Locate the cell with the specified text and output its (X, Y) center coordinate. 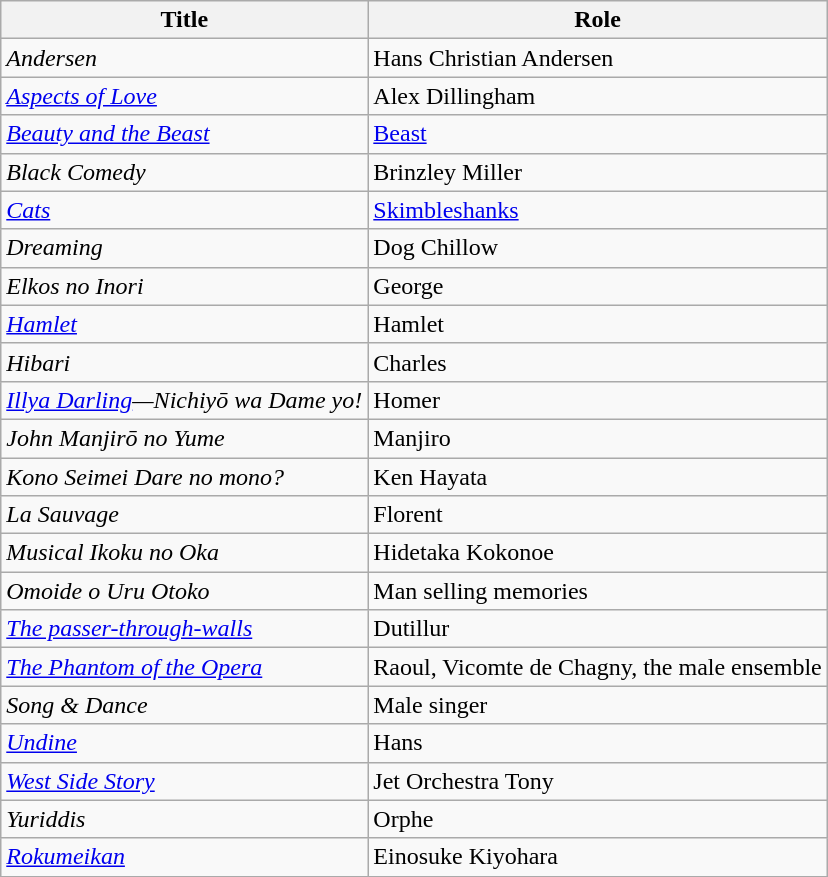
Hans Christian Andersen (598, 58)
Manjiro (598, 438)
Omoide o Uru Otoko (184, 591)
The passer-through-walls (184, 629)
George (598, 286)
The Phantom of the Opera (184, 667)
Male singer (598, 705)
Hibari (184, 362)
La Sauvage (184, 515)
Homer (598, 400)
Title (184, 20)
Andersen (184, 58)
Black Comedy (184, 172)
Orphe (598, 819)
Musical Ikoku no Oka (184, 553)
Skimbleshanks (598, 210)
Kono Seimei Dare no mono? (184, 477)
Dutillur (598, 629)
Alex Dillingham (598, 96)
Dog Chillow (598, 248)
Song & Dance (184, 705)
Charles (598, 362)
West Side Story (184, 781)
Illya Darling—Nichiyō wa Dame yo! (184, 400)
Rokumeikan (184, 857)
Dreaming (184, 248)
Beauty and the Beast (184, 134)
Elkos no Inori (184, 286)
Ken Hayata (598, 477)
Florent (598, 515)
Einosuke Kiyohara (598, 857)
Hans (598, 743)
Beast (598, 134)
Aspects of Love (184, 96)
Undine (184, 743)
Yuriddis (184, 819)
Man selling memories (598, 591)
Hidetaka Kokonoe (598, 553)
Brinzley Miller (598, 172)
Cats (184, 210)
Raoul, Vicomte de Chagny, the male ensemble (598, 667)
John Manjirō no Yume (184, 438)
Jet Orchestra Tony (598, 781)
Role (598, 20)
